Return [x, y] of the center of cell containing provided text 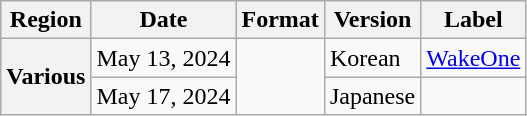
Format [280, 20]
Date [164, 20]
May 13, 2024 [164, 58]
May 17, 2024 [164, 96]
Version [372, 20]
Region [46, 20]
Korean [372, 58]
Various [46, 77]
Japanese [372, 96]
Label [474, 20]
WakeOne [474, 58]
